Return (X, Y) of the center of cell containing provided text 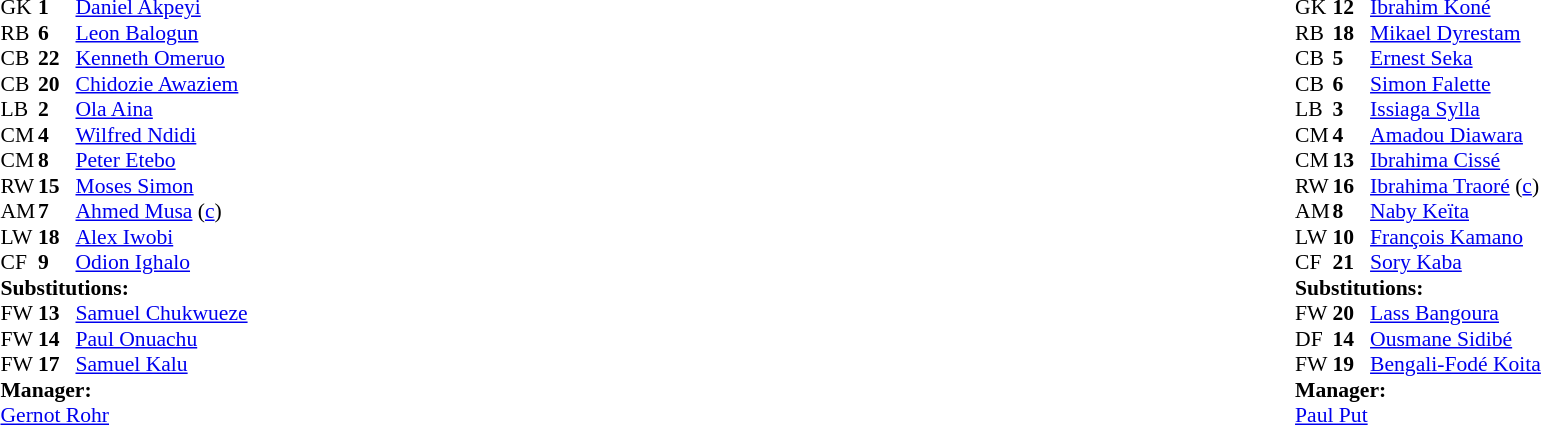
Chidozie Awaziem (162, 84)
Peter Etebo (162, 161)
Ibrahima Traoré (c) (1456, 186)
Moses Simon (162, 186)
Ibrahima Cissé (1456, 161)
3 (1352, 109)
Ernest Seka (1456, 59)
15 (57, 186)
17 (57, 365)
François Kamano (1456, 237)
Sory Kaba (1456, 263)
Amadou Diawara (1456, 135)
Leon Balogun (162, 33)
9 (57, 263)
Odion Ighalo (162, 263)
Mikael Dyrestam (1456, 33)
Paul Onuachu (162, 339)
21 (1352, 263)
Issiaga Sylla (1456, 109)
Ola Aina (162, 109)
Lass Bangoura (1456, 313)
10 (1352, 237)
22 (57, 59)
Kenneth Omeruo (162, 59)
Samuel Chukwueze (162, 313)
Alex Iwobi (162, 237)
Ousmane Sidibé (1456, 339)
5 (1352, 59)
Samuel Kalu (162, 365)
DF (1314, 339)
Wilfred Ndidi (162, 135)
16 (1352, 186)
Naby Keïta (1456, 211)
Bengali-Fodé Koita (1456, 365)
7 (57, 211)
Ahmed Musa (c) (162, 211)
2 (57, 109)
19 (1352, 365)
Simon Falette (1456, 84)
